Search for the cell housing the specified text and yield its (x, y) center coordinate. 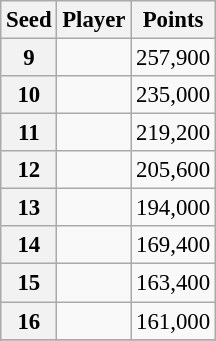
14 (29, 245)
11 (29, 133)
Player (94, 20)
257,900 (174, 58)
9 (29, 58)
12 (29, 170)
219,200 (174, 133)
194,000 (174, 208)
13 (29, 208)
163,400 (174, 283)
15 (29, 283)
169,400 (174, 245)
10 (29, 95)
Seed (29, 20)
235,000 (174, 95)
161,000 (174, 321)
Points (174, 20)
205,600 (174, 170)
16 (29, 321)
